From the cell containing the given text, extract its center point as [X, Y] coordinate. 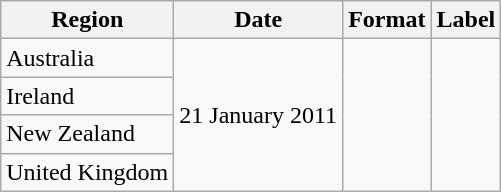
Australia [88, 58]
Region [88, 20]
21 January 2011 [258, 115]
United Kingdom [88, 172]
Format [387, 20]
New Zealand [88, 134]
Ireland [88, 96]
Label [466, 20]
Date [258, 20]
